Detect which cell encompasses the target text, then output its [X, Y] center coordinate. 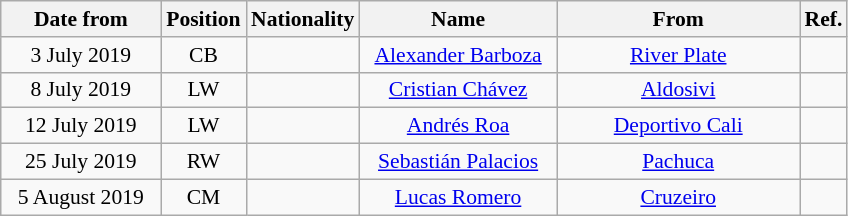
Alexander Barboza [458, 55]
Lucas Romero [458, 197]
RW [204, 162]
Position [204, 19]
3 July 2019 [81, 55]
Pachuca [678, 162]
Name [458, 19]
25 July 2019 [81, 162]
Nationality [302, 19]
From [678, 19]
Andrés Roa [458, 126]
CB [204, 55]
River Plate [678, 55]
Cruzeiro [678, 197]
Date from [81, 19]
Deportivo Cali [678, 126]
Ref. [824, 19]
12 July 2019 [81, 126]
CM [204, 197]
5 August 2019 [81, 197]
8 July 2019 [81, 90]
Sebastián Palacios [458, 162]
Cristian Chávez [458, 90]
Aldosivi [678, 90]
